Output the [x, y] coordinate of the center of the cell containing the given text.  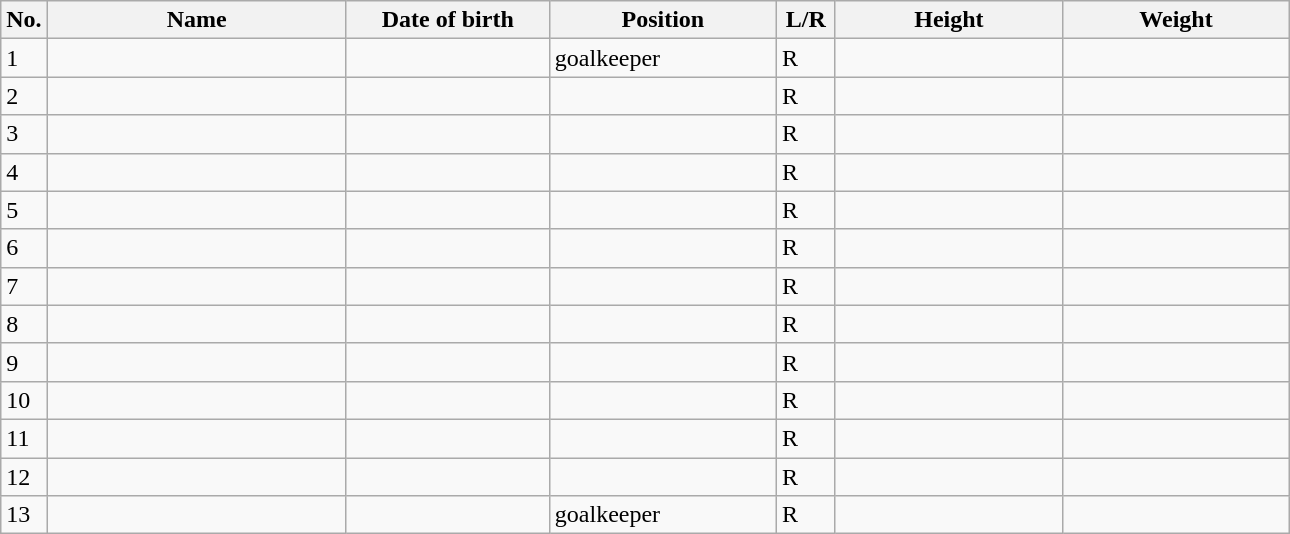
7 [24, 286]
Date of birth [448, 20]
2 [24, 96]
4 [24, 172]
5 [24, 210]
1 [24, 58]
L/R [806, 20]
Name [196, 20]
8 [24, 324]
3 [24, 134]
Height [948, 20]
12 [24, 477]
Position [662, 20]
10 [24, 400]
6 [24, 248]
No. [24, 20]
11 [24, 438]
Weight [1176, 20]
9 [24, 362]
13 [24, 515]
